For the text-containing cell, return its midpoint in (x, y) coordinate format. 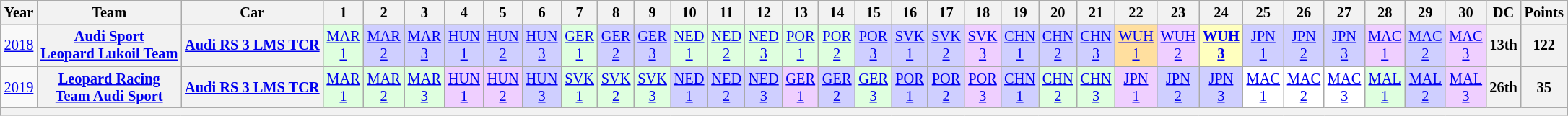
Points (1544, 12)
17 (946, 12)
24 (1221, 12)
Audi SportLeopard Lukoil Team (109, 45)
WUH1 (1136, 45)
122 (1544, 45)
26 (1304, 12)
18 (983, 12)
1 (343, 12)
DC (1504, 12)
Leopard RacingTeam Audi Sport (109, 87)
7 (579, 12)
23 (1178, 12)
Car (252, 12)
2 (384, 12)
6 (542, 12)
16 (910, 12)
2019 (19, 87)
13th (1504, 45)
25 (1263, 12)
WUH3 (1221, 45)
5 (503, 12)
8 (616, 12)
12 (764, 12)
3 (424, 12)
11 (726, 12)
22 (1136, 12)
WUH2 (1178, 45)
2018 (19, 45)
28 (1385, 12)
Team (109, 12)
21 (1096, 12)
4 (464, 12)
35 (1544, 87)
MAL1 (1385, 87)
20 (1058, 12)
13 (801, 12)
26th (1504, 87)
9 (652, 12)
15 (873, 12)
Year (19, 12)
10 (689, 12)
30 (1465, 12)
29 (1425, 12)
MAL3 (1465, 87)
MAL2 (1425, 87)
19 (1019, 12)
27 (1344, 12)
14 (837, 12)
